For the text-containing cell, return its midpoint in (x, y) coordinate format. 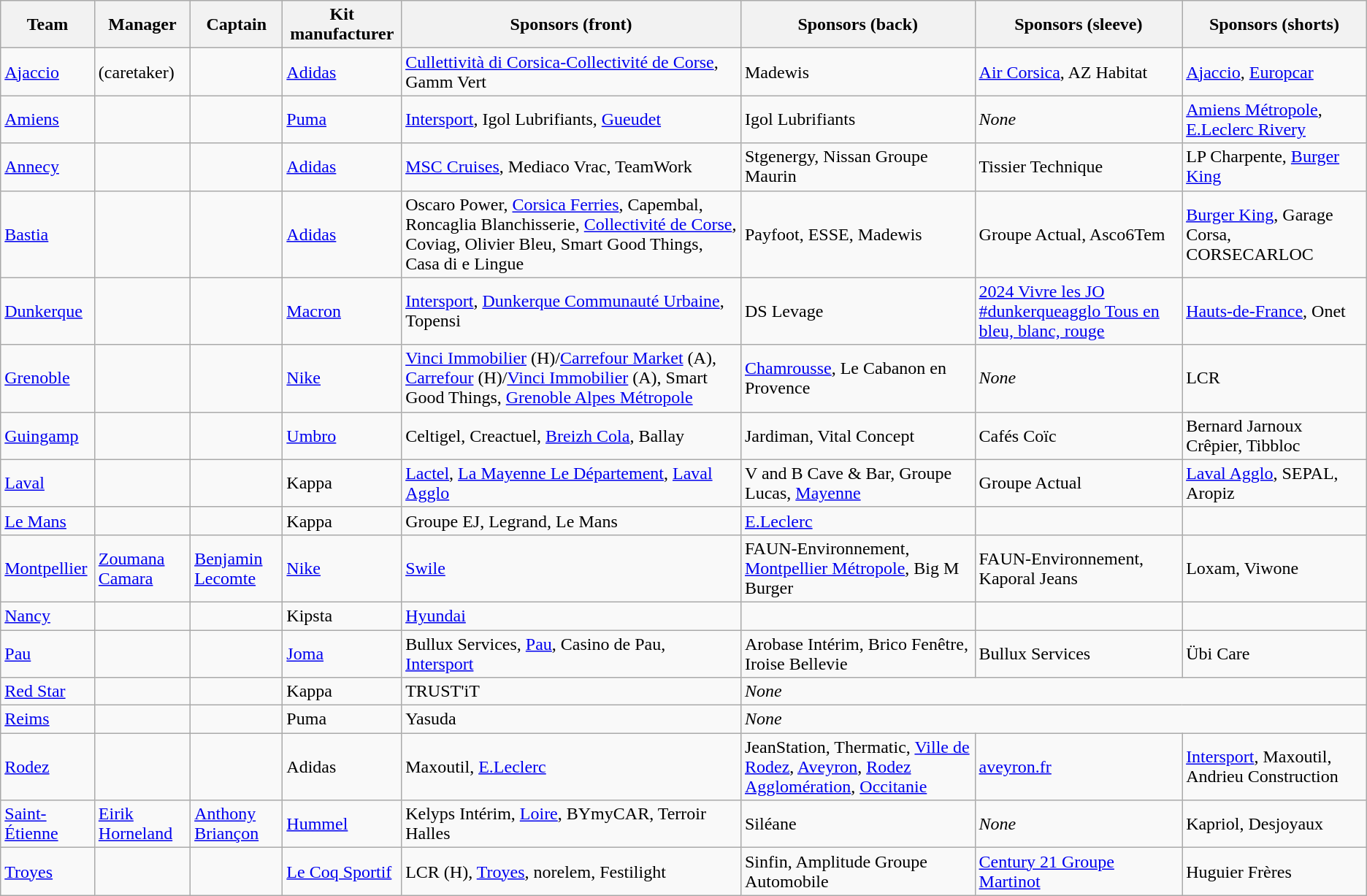
Benjamin Lecomte (237, 568)
Sponsors (sleeve) (1079, 25)
Siléane (857, 824)
Übi Care (1275, 653)
MSC Cruises, Mediaco Vrac, TeamWork (571, 166)
Grenoble (48, 378)
Joma (342, 653)
Troyes (48, 872)
Macron (342, 311)
Bernard Jarnoux Crêpier, Tibbloc (1275, 435)
Captain (237, 25)
Bullux Services, Pau, Casino de Pau, Intersport (571, 653)
Hyundai (571, 616)
LCR (H), Troyes, norelem, Festilight (571, 872)
JeanStation, Thermatic, Ville de Rodez, Aveyron, Rodez Agglomération, Occitanie (857, 767)
Sponsors (front) (571, 25)
Intersport, Maxoutil, Andrieu Construction (1275, 767)
Cafés Coïc (1079, 435)
TRUST'iT (571, 692)
Cullettività di Corsica-Collectivité de Corse, Gamm Vert (571, 72)
Nancy (48, 616)
Intersport, Igol Lubrifiants, Gueudet (571, 120)
Bastia (48, 234)
DS Levage (857, 311)
Anthony Briançon (237, 824)
Kelyps Intérim, Loire, BYmyCAR, Terroir Halles (571, 824)
Red Star (48, 692)
Le Mans (48, 521)
aveyron.fr (1079, 767)
Groupe EJ, Legrand, Le Mans (571, 521)
Stgenergy, Nissan Groupe Maurin (857, 166)
Vinci Immobilier (H)/Carrefour Market (A), Carrefour (H)/Vinci Immobilier (A), Smart Good Things, Grenoble Alpes Métropole (571, 378)
Pau (48, 653)
E.Leclerc (857, 521)
Montpellier (48, 568)
Century 21 Groupe Martinot (1079, 872)
2024 Vivre les JO #dunkerqueagglo Tous en bleu, blanc, rouge (1079, 311)
Le Coq Sportif (342, 872)
Annecy (48, 166)
Amiens (48, 120)
Arobase Intérim, Brico Fenêtre, Iroise Bellevie (857, 653)
Eirik Horneland (142, 824)
Tissier Technique (1079, 166)
Laval Agglo, SEPAL, Aropiz (1275, 483)
LP Charpente, Burger King (1275, 166)
Igol Lubrifiants (857, 120)
Intersport, Dunkerque Communauté Urbaine, Topensi (571, 311)
Kipsta (342, 616)
Madewis (857, 72)
Saint-Étienne (48, 824)
Guingamp (48, 435)
Bullux Services (1079, 653)
Manager (142, 25)
Yasuda (571, 719)
Chamrousse, Le Cabanon en Provence (857, 378)
FAUN-Environnement, Kaporal Jeans (1079, 568)
Huguier Frères (1275, 872)
Oscaro Power, Corsica Ferries, Capembal, Roncaglia Blanchisserie, Collectivité de Corse, Coviag, Olivier Bleu, Smart Good Things, Casa di e Lingue (571, 234)
Reims (48, 719)
Swile (571, 568)
Payfoot, ESSE, Madewis (857, 234)
LCR (1275, 378)
Burger King, Garage Corsa, CORSECARLOC (1275, 234)
Ajaccio (48, 72)
Groupe Actual, Asco6Tem (1079, 234)
Groupe Actual (1079, 483)
Loxam, Viwone (1275, 568)
Kit manufacturer (342, 25)
Team (48, 25)
Kapriol, Desjoyaux (1275, 824)
V and B Cave & Bar, Groupe Lucas, Mayenne (857, 483)
FAUN-Environnement, Montpellier Métropole, Big M Burger (857, 568)
Hummel (342, 824)
Ajaccio, Europcar (1275, 72)
Lactel, La Mayenne Le Département, Laval Agglo (571, 483)
Sponsors (back) (857, 25)
Celtigel, Creactuel, Breizh Cola, Ballay (571, 435)
Dunkerque (48, 311)
Laval (48, 483)
(caretaker) (142, 72)
Rodez (48, 767)
Hauts-de-France, Onet (1275, 311)
Air Corsica, AZ Habitat (1079, 72)
Amiens Métropole, E.Leclerc Rivery (1275, 120)
Sponsors (shorts) (1275, 25)
Umbro (342, 435)
Jardiman, Vital Concept (857, 435)
Zoumana Camara (142, 568)
Maxoutil, E.Leclerc (571, 767)
Sinfin, Amplitude Groupe Automobile (857, 872)
